Locate the cell with the specified text and output its (x, y) center coordinate. 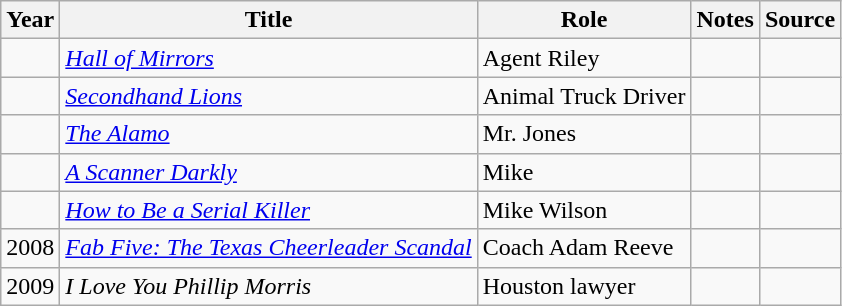
Year (30, 20)
Source (800, 20)
A Scanner Darkly (268, 172)
Mike (584, 172)
Notes (725, 20)
How to Be a Serial Killer (268, 210)
Houston lawyer (584, 286)
Secondhand Lions (268, 96)
2009 (30, 286)
Animal Truck Driver (584, 96)
Hall of Mirrors (268, 58)
2008 (30, 248)
Fab Five: The Texas Cheerleader Scandal (268, 248)
Agent Riley (584, 58)
Coach Adam Reeve (584, 248)
The Alamo (268, 134)
Mike Wilson (584, 210)
I Love You Phillip Morris (268, 286)
Role (584, 20)
Mr. Jones (584, 134)
Title (268, 20)
